Search for the cell housing the specified text and yield its [X, Y] center coordinate. 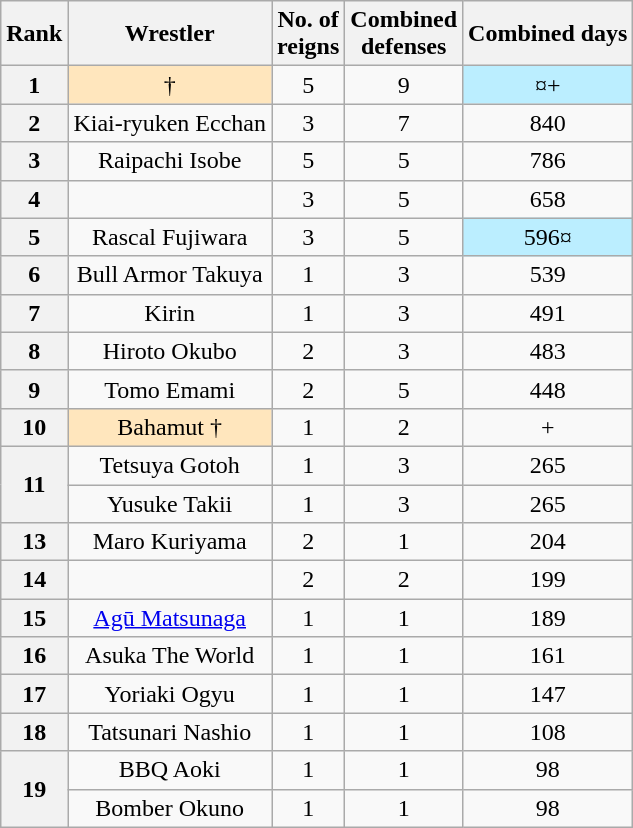
BBQ Aoki [170, 770]
Wrestler [170, 34]
161 [548, 656]
+ [548, 427]
596¤ [548, 237]
Bull Armor Takuya [170, 275]
18 [34, 732]
Kiai-ryuken Ecchan [170, 123]
539 [548, 275]
¤+ [548, 85]
786 [548, 161]
17 [34, 694]
No. ofreigns [308, 34]
Kirin [170, 313]
Yusuke Takii [170, 503]
Tomo Emami [170, 389]
11 [34, 484]
189 [548, 618]
Combineddefenses [404, 34]
Maro Kuriyama [170, 542]
6 [34, 275]
Agū Matsunaga [170, 618]
10 [34, 427]
Rascal Fujiwara [170, 237]
15 [34, 618]
14 [34, 580]
Tetsuya Gotoh [170, 465]
19 [34, 789]
† [170, 85]
16 [34, 656]
483 [548, 351]
491 [548, 313]
Tatsunari Nashio [170, 732]
Raipachi Isobe [170, 161]
Combined days [548, 34]
8 [34, 351]
840 [548, 123]
147 [548, 694]
108 [548, 732]
658 [548, 199]
Rank [34, 34]
Asuka The World [170, 656]
Bomber Okuno [170, 808]
204 [548, 542]
Hiroto Okubo [170, 351]
448 [548, 389]
199 [548, 580]
13 [34, 542]
Bahamut † [170, 427]
4 [34, 199]
Yoriaki Ogyu [170, 694]
